Pinpoint the cell where the given text exists, returning its [x, y] midpoint coordinate. 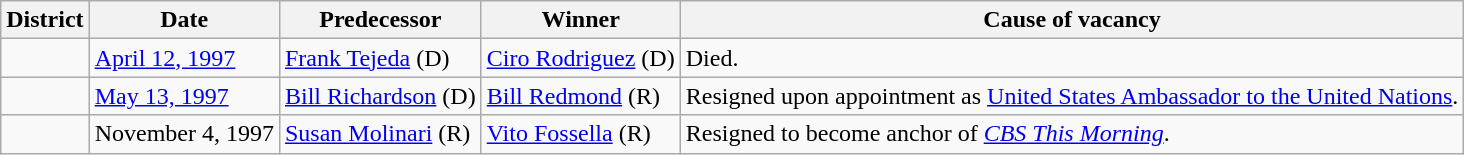
Died. [1072, 58]
Resigned upon appointment as United States Ambassador to the United Nations. [1072, 96]
Susan Molinari (R) [380, 134]
Winner [580, 20]
November 4, 1997 [184, 134]
Predecessor [380, 20]
Vito Fossella (R) [580, 134]
Bill Richardson (D) [380, 96]
May 13, 1997 [184, 96]
Ciro Rodriguez (D) [580, 58]
Cause of vacancy [1072, 20]
April 12, 1997 [184, 58]
District [45, 20]
Date [184, 20]
Resigned to become anchor of CBS This Morning. [1072, 134]
Bill Redmond (R) [580, 96]
Frank Tejeda (D) [380, 58]
